Identify which cell holds the provided text, then report its (x, y) central coordinate. 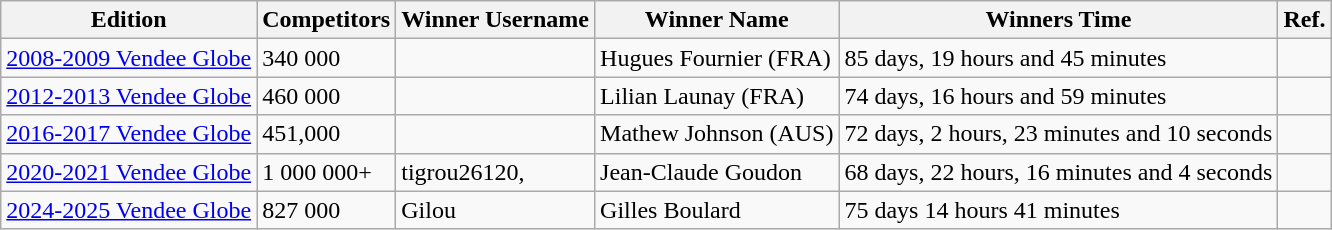
Winner Username (496, 20)
Competitors (326, 20)
Jean-Claude Goudon (717, 172)
Ref. (1304, 20)
451,000 (326, 134)
Hugues Fournier (FRA) (717, 58)
85 days, 19 hours and 45 minutes (1058, 58)
2016-2017 Vendee Globe (129, 134)
2020-2021 Vendee Globe (129, 172)
Winner Name (717, 20)
68 days, 22 hours, 16 minutes and 4 seconds (1058, 172)
75 days 14 hours 41 minutes (1058, 210)
1 000 000+ (326, 172)
74 days, 16 hours and 59 minutes (1058, 96)
72 days, 2 hours, 23 minutes and 10 seconds (1058, 134)
Gilou (496, 210)
827 000 (326, 210)
Winners Time (1058, 20)
2008-2009 Vendee Globe (129, 58)
tigrou26120, (496, 172)
2024-2025 Vendee Globe (129, 210)
Gilles Boulard (717, 210)
340 000 (326, 58)
Lilian Launay (FRA) (717, 96)
460 000 (326, 96)
Edition (129, 20)
2012-2013 Vendee Globe (129, 96)
Mathew Johnson (AUS) (717, 134)
